Pinpoint the cell where the given text exists, returning its [x, y] midpoint coordinate. 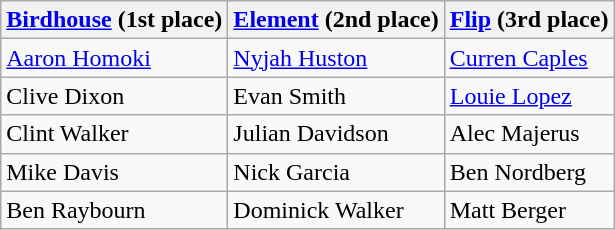
Birdhouse (1st place) [114, 20]
Dominick Walker [336, 210]
Matt Berger [529, 210]
Louie Lopez [529, 96]
Evan Smith [336, 96]
Clive Dixon [114, 96]
Alec Majerus [529, 134]
Ben Nordberg [529, 172]
Clint Walker [114, 134]
Nick Garcia [336, 172]
Nyjah Huston [336, 58]
Ben Raybourn [114, 210]
Mike Davis [114, 172]
Element (2nd place) [336, 20]
Curren Caples [529, 58]
Flip (3rd place) [529, 20]
Julian Davidson [336, 134]
Aaron Homoki [114, 58]
